Capture the cell that displays the provided text and extract its [x, y] central coordinate. 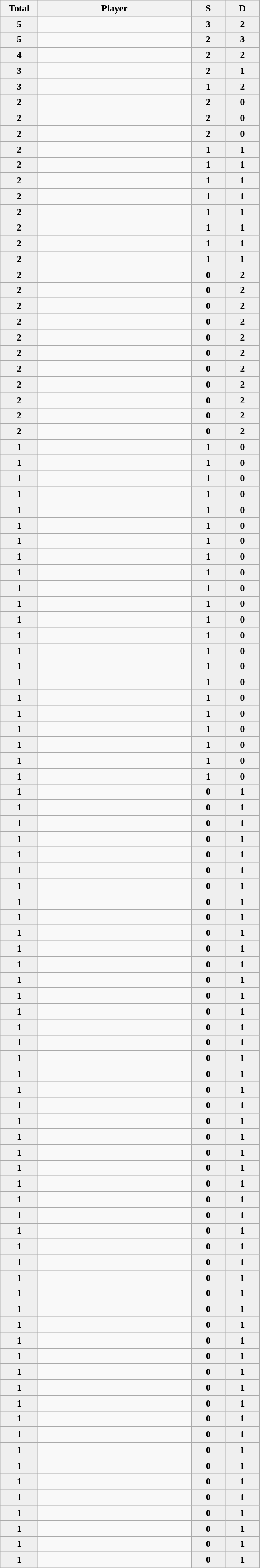
Player [115, 8]
D [242, 8]
4 [19, 55]
S [208, 8]
Total [19, 8]
